Identify which cell holds the provided text, then report its [X, Y] central coordinate. 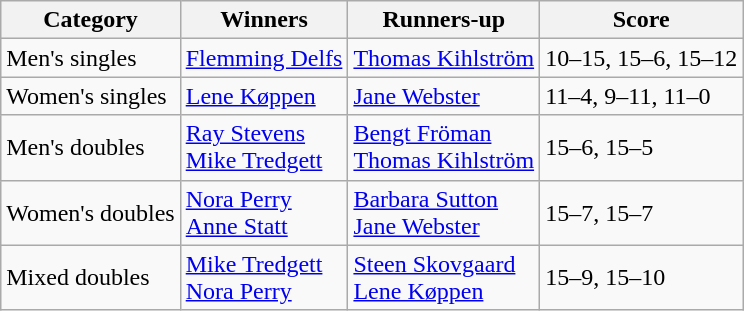
Runners-up [444, 20]
15–7, 15–7 [642, 212]
15–9, 15–10 [642, 278]
Men's doubles [90, 148]
Thomas Kihlström [444, 58]
Bengt Fröman Thomas Kihlström [444, 148]
Score [642, 20]
Flemming Delfs [264, 58]
Women's singles [90, 96]
Barbara Sutton Jane Webster [444, 212]
Winners [264, 20]
Category [90, 20]
11–4, 9–11, 11–0 [642, 96]
Mike Tredgett Nora Perry [264, 278]
10–15, 15–6, 15–12 [642, 58]
Jane Webster [444, 96]
15–6, 15–5 [642, 148]
Mixed doubles [90, 278]
Steen Skovgaard Lene Køppen [444, 278]
Ray Stevens Mike Tredgett [264, 148]
Lene Køppen [264, 96]
Men's singles [90, 58]
Nora Perry Anne Statt [264, 212]
Women's doubles [90, 212]
